Scan for the cell matching the given text and deliver its (x, y) coordinate at center. 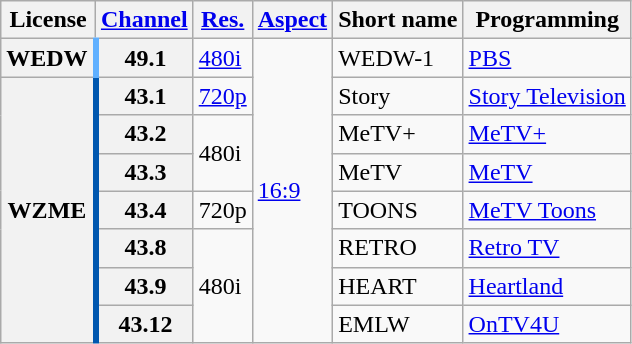
43.8 (144, 248)
43.3 (144, 172)
License (48, 20)
Aspect (292, 20)
PBS (547, 58)
EMLW (398, 324)
Res. (222, 20)
43.9 (144, 286)
Story Television (547, 96)
Story (398, 96)
WZME (48, 210)
43.2 (144, 134)
Retro TV (547, 248)
Short name (398, 20)
MeTV Toons (547, 210)
OnTV4U (547, 324)
43.12 (144, 324)
Channel (144, 20)
43.4 (144, 210)
HEART (398, 286)
WEDW-1 (398, 58)
TOONS (398, 210)
Heartland (547, 286)
RETRO (398, 248)
43.1 (144, 96)
16:9 (292, 191)
WEDW (48, 58)
49.1 (144, 58)
Programming (547, 20)
